Output the (x, y) coordinate of the center of the cell containing the given text.  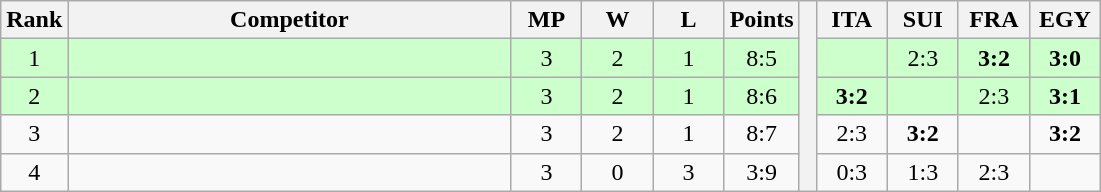
3:1 (1064, 96)
Points (762, 20)
8:5 (762, 58)
8:6 (762, 96)
MP (546, 20)
L (688, 20)
EGY (1064, 20)
3:0 (1064, 58)
8:7 (762, 134)
1:3 (922, 172)
0 (618, 172)
0:3 (852, 172)
FRA (994, 20)
Competitor (290, 20)
Rank (34, 20)
SUI (922, 20)
ITA (852, 20)
W (618, 20)
3:9 (762, 172)
4 (34, 172)
